Output the [x, y] coordinate of the center of the cell containing the given text.  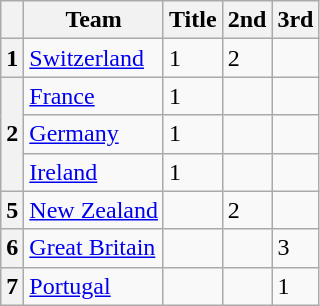
Ireland [94, 172]
7 [12, 286]
6 [12, 248]
Switzerland [94, 58]
3rd [296, 20]
3 [296, 248]
Great Britain [94, 248]
5 [12, 210]
Portugal [94, 286]
New Zealand [94, 210]
France [94, 96]
Title [192, 20]
2nd [247, 20]
Germany [94, 134]
Team [94, 20]
